Identify which cell holds the provided text, then report its (X, Y) central coordinate. 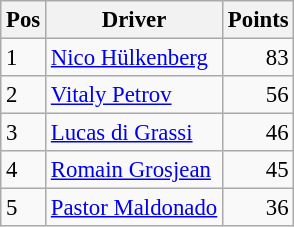
45 (258, 170)
Points (258, 20)
5 (24, 208)
2 (24, 95)
56 (258, 95)
Pos (24, 20)
83 (258, 58)
3 (24, 133)
Romain Grosjean (134, 170)
Lucas di Grassi (134, 133)
36 (258, 208)
4 (24, 170)
Pastor Maldonado (134, 208)
Driver (134, 20)
Nico Hülkenberg (134, 58)
Vitaly Petrov (134, 95)
1 (24, 58)
46 (258, 133)
